Capture the cell that displays the provided text and extract its [x, y] central coordinate. 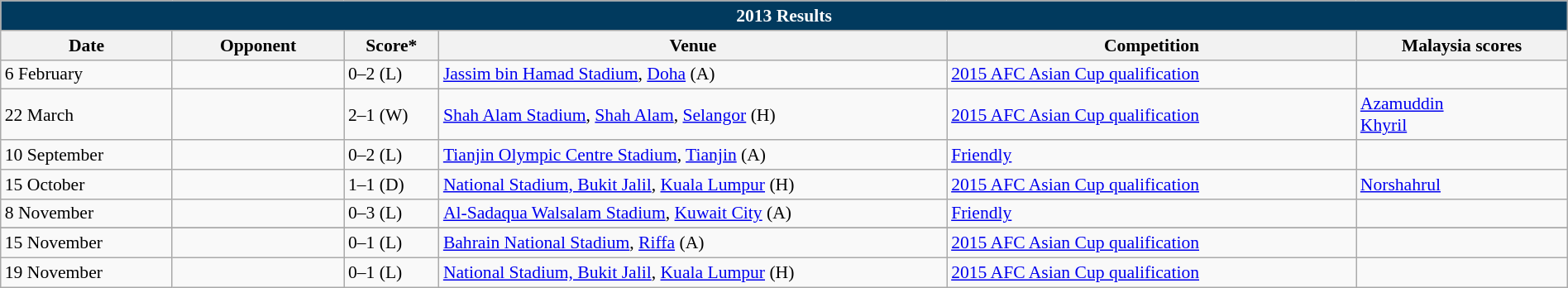
Al-Sadaqua Walsalam Stadium, Kuwait City (A) [693, 214]
Bahrain National Stadium, Riffa (A) [693, 243]
2013 Results [784, 16]
15 October [87, 185]
15 November [87, 243]
Date [87, 46]
19 November [87, 273]
Jassim bin Hamad Stadium, Doha (A) [693, 74]
0–3 (L) [392, 214]
6 February [87, 74]
Malaysia scores [1462, 46]
Competition [1151, 46]
22 March [87, 114]
Opponent [258, 46]
1–1 (D) [392, 185]
2–1 (W) [392, 114]
10 September [87, 155]
Azamuddin Khyril [1462, 114]
Score* [392, 46]
Tianjin Olympic Centre Stadium, Tianjin (A) [693, 155]
Norshahrul [1462, 185]
Venue [693, 46]
8 November [87, 214]
Shah Alam Stadium, Shah Alam, Selangor (H) [693, 114]
